Locate the cell with the specified text and output its (x, y) center coordinate. 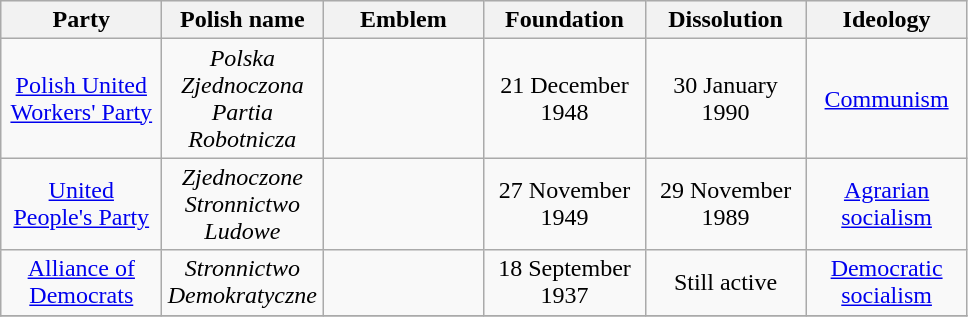
Party (82, 20)
Emblem (404, 20)
United People's Party (82, 204)
Agrarian socialism (886, 204)
Polish name (242, 20)
27 November 1949 (564, 204)
30 January 1990 (726, 98)
18 September 1937 (564, 282)
29 November 1989 (726, 204)
21 December 1948 (564, 98)
Dissolution (726, 20)
Polska Zjednoczona Partia Robotnicza (242, 98)
Foundation (564, 20)
Ideology (886, 20)
Democratic socialism (886, 282)
Polish United Workers' Party (82, 98)
Still active (726, 282)
Alliance of Democrats (82, 282)
Zjednoczone Stronnictwo Ludowe (242, 204)
Communism (886, 98)
Stronnictwo Demokratyczne (242, 282)
